Provide the [X, Y] coordinate of the cell's center where the given text is located.  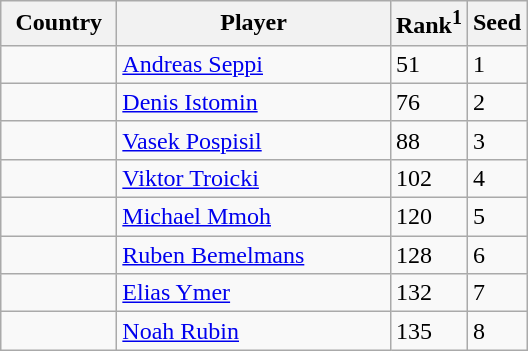
7 [496, 293]
Seed [496, 24]
Country [59, 24]
120 [428, 217]
1 [496, 64]
Denis Istomin [254, 102]
6 [496, 255]
88 [428, 140]
Elias Ymer [254, 293]
5 [496, 217]
8 [496, 331]
3 [496, 140]
Andreas Seppi [254, 64]
2 [496, 102]
128 [428, 255]
Noah Rubin [254, 331]
Player [254, 24]
Vasek Pospisil [254, 140]
132 [428, 293]
135 [428, 331]
Viktor Troicki [254, 178]
Ruben Bemelmans [254, 255]
51 [428, 64]
Michael Mmoh [254, 217]
102 [428, 178]
76 [428, 102]
4 [496, 178]
Rank1 [428, 24]
